Find where the given text appears and provide that cell's center as [x, y] coordinate. 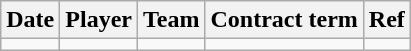
Contract term [284, 20]
Player [99, 20]
Team [171, 20]
Ref [386, 20]
Date [30, 20]
